Identify which cell holds the provided text, then report its [x, y] central coordinate. 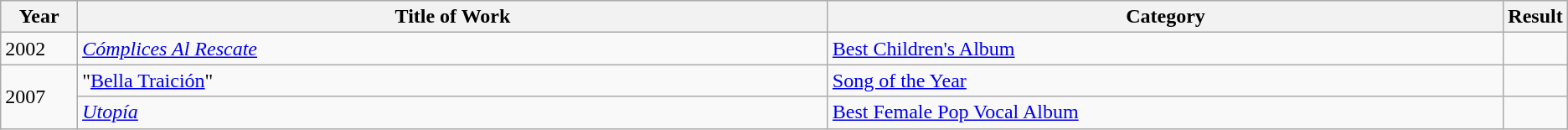
"Bella Traición" [453, 81]
Title of Work [453, 17]
Cómplices Al Rescate [453, 49]
Category [1165, 17]
Best Female Pop Vocal Album [1165, 112]
Utopía [453, 112]
Result [1535, 17]
2007 [39, 96]
Year [39, 17]
2002 [39, 49]
Best Children's Album [1165, 49]
Song of the Year [1165, 81]
